Provide the (x, y) coordinate of the cell's center where the given text is located.  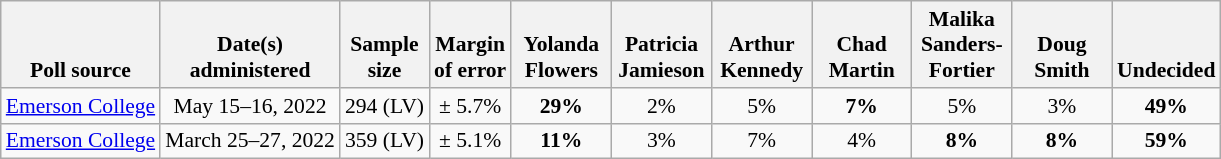
Undecided (1166, 44)
± 5.7% (470, 106)
MalikaSanders-Fortier (962, 44)
2% (661, 106)
Samplesize (384, 44)
Poll source (80, 44)
DougSmith (1062, 44)
ArthurKennedy (762, 44)
294 (LV) (384, 106)
4% (862, 141)
May 15–16, 2022 (250, 106)
11% (561, 141)
359 (LV) (384, 141)
PatriciaJamieson (661, 44)
March 25–27, 2022 (250, 141)
59% (1166, 141)
± 5.1% (470, 141)
ChadMartin (862, 44)
29% (561, 106)
YolandaFlowers (561, 44)
49% (1166, 106)
Date(s)administered (250, 44)
Marginof error (470, 44)
